Extract the (X, Y) coordinate from the center of the cell holding the provided text.  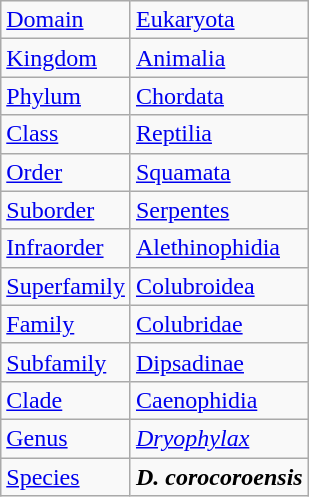
Dryophylax (219, 438)
Squamata (219, 172)
Infraorder (66, 248)
Chordata (219, 96)
Phylum (66, 96)
Colubridae (219, 324)
Reptilia (219, 134)
Colubroidea (219, 286)
Animalia (219, 58)
Species (66, 477)
Genus (66, 438)
Subfamily (66, 362)
Caenophidia (219, 400)
Eukaryota (219, 20)
Alethinophidia (219, 248)
D. corocoroensis (219, 477)
Dipsadinae (219, 362)
Domain (66, 20)
Superfamily (66, 286)
Suborder (66, 210)
Class (66, 134)
Order (66, 172)
Clade (66, 400)
Kingdom (66, 58)
Serpentes (219, 210)
Family (66, 324)
